Locate the cell with the specified text and output its (x, y) center coordinate. 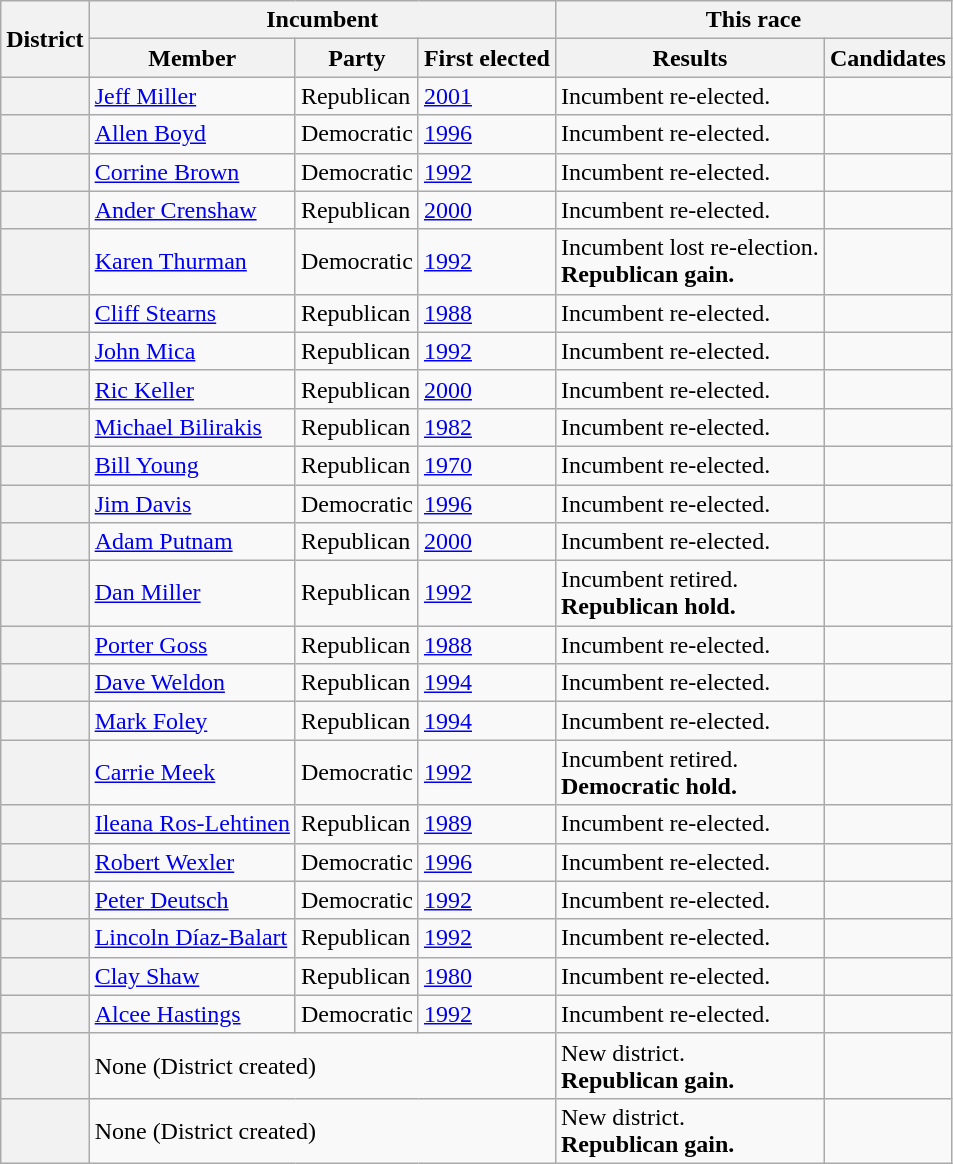
This race (753, 20)
1989 (486, 824)
Party (356, 58)
Alcee Hastings (192, 1014)
1980 (486, 976)
1970 (486, 465)
Peter Deutsch (192, 900)
Dave Weldon (192, 683)
District (45, 39)
Cliff Stearns (192, 313)
Incumbent retired.Republican hold. (690, 594)
Porter Goss (192, 645)
Carrie Meek (192, 772)
Incumbent lost re-election.Republican gain. (690, 262)
Jeff Miller (192, 96)
Mark Foley (192, 721)
Adam Putnam (192, 542)
Ileana Ros-Lehtinen (192, 824)
Jim Davis (192, 503)
Robert Wexler (192, 862)
Allen Boyd (192, 134)
Ander Crenshaw (192, 210)
Incumbent (322, 20)
Results (690, 58)
Dan Miller (192, 594)
Karen Thurman (192, 262)
Ric Keller (192, 389)
Lincoln Díaz-Balart (192, 938)
Corrine Brown (192, 172)
2001 (486, 96)
John Mica (192, 351)
Bill Young (192, 465)
First elected (486, 58)
Incumbent retired.Democratic hold. (690, 772)
Member (192, 58)
Clay Shaw (192, 976)
Michael Bilirakis (192, 427)
1982 (486, 427)
Candidates (888, 58)
